Provide the (x, y) coordinate of the cell's center where the given text is located.  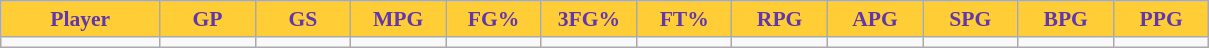
Player (80, 19)
3FG% (588, 19)
BPG (1066, 19)
FG% (494, 19)
MPG (398, 19)
RPG (780, 19)
PPG (1161, 19)
SPG (970, 19)
GS (302, 19)
GP (208, 19)
APG (874, 19)
FT% (684, 19)
